For the text-containing cell, return its midpoint in [X, Y] coordinate format. 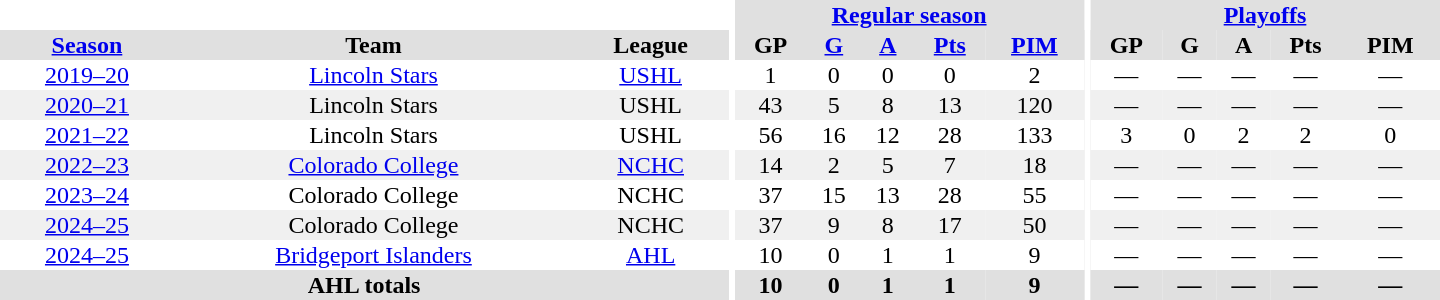
Team [374, 45]
Season [87, 45]
18 [1034, 165]
Regular season [909, 15]
Bridgeport Islanders [374, 255]
12 [888, 135]
7 [950, 165]
3 [1126, 135]
AHL [650, 255]
2019–20 [87, 75]
2023–24 [87, 195]
14 [770, 165]
120 [1034, 105]
League [650, 45]
55 [1034, 195]
133 [1034, 135]
2022–23 [87, 165]
43 [770, 105]
AHL totals [364, 285]
Playoffs [1265, 15]
50 [1034, 225]
2020–21 [87, 105]
2021–22 [87, 135]
16 [834, 135]
17 [950, 225]
56 [770, 135]
15 [834, 195]
